Identify which cell holds the provided text, then report its (X, Y) central coordinate. 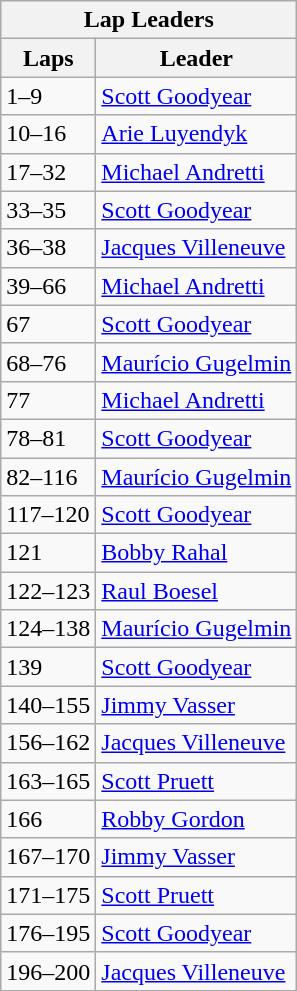
78–81 (48, 438)
121 (48, 553)
156–162 (48, 743)
39–66 (48, 286)
140–155 (48, 705)
Robby Gordon (196, 819)
Raul Boesel (196, 591)
82–116 (48, 477)
68–76 (48, 362)
Laps (48, 58)
166 (48, 819)
117–120 (48, 515)
196–200 (48, 971)
Lap Leaders (149, 20)
1–9 (48, 96)
67 (48, 324)
176–195 (48, 933)
33–35 (48, 210)
Arie Luyendyk (196, 134)
36–38 (48, 248)
10–16 (48, 134)
122–123 (48, 591)
Bobby Rahal (196, 553)
Leader (196, 58)
163–165 (48, 781)
17–32 (48, 172)
171–175 (48, 895)
124–138 (48, 629)
77 (48, 400)
167–170 (48, 857)
139 (48, 667)
